Scan for the cell matching the given text and deliver its (x, y) coordinate at center. 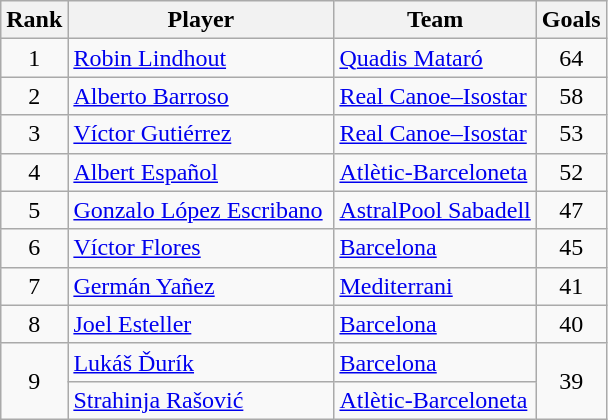
Strahinja Rašović (201, 400)
40 (571, 324)
3 (34, 134)
Alberto Barroso (201, 96)
45 (571, 248)
52 (571, 172)
7 (34, 286)
53 (571, 134)
1 (34, 58)
Víctor Gutiérrez (201, 134)
Rank (34, 20)
47 (571, 210)
Robin Lindhout (201, 58)
Mediterrani (435, 286)
Quadis Mataró (435, 58)
8 (34, 324)
64 (571, 58)
Albert Español (201, 172)
58 (571, 96)
Gonzalo López Escribano (201, 210)
6 (34, 248)
Player (201, 20)
Goals (571, 20)
AstralPool Sabadell (435, 210)
Joel Esteller (201, 324)
5 (34, 210)
Germán Yañez (201, 286)
Team (435, 20)
41 (571, 286)
Lukáš Ďurík (201, 362)
39 (571, 381)
9 (34, 381)
2 (34, 96)
4 (34, 172)
Víctor Flores (201, 248)
